Provide the (X, Y) coordinate of the cell's center where the given text is located.  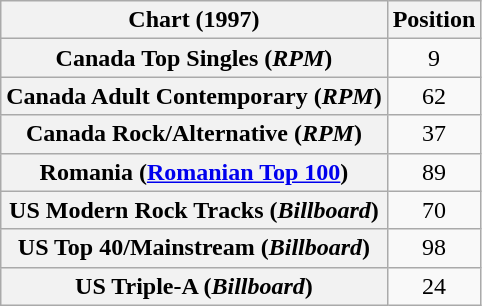
Canada Top Singles (RPM) (194, 58)
62 (434, 96)
Chart (1997) (194, 20)
70 (434, 210)
US Triple-A (Billboard) (194, 286)
24 (434, 286)
US Modern Rock Tracks (Billboard) (194, 210)
Canada Adult Contemporary (RPM) (194, 96)
9 (434, 58)
Position (434, 20)
US Top 40/Mainstream (Billboard) (194, 248)
98 (434, 248)
89 (434, 172)
37 (434, 134)
Romania (Romanian Top 100) (194, 172)
Canada Rock/Alternative (RPM) (194, 134)
